Pinpoint the cell where the given text exists, returning its [x, y] midpoint coordinate. 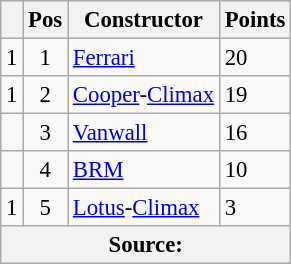
Vanwall [144, 133]
10 [254, 170]
16 [254, 133]
5 [46, 208]
Points [254, 20]
Constructor [144, 20]
Cooper-Climax [144, 95]
4 [46, 170]
Pos [46, 20]
20 [254, 58]
Lotus-Climax [144, 208]
Ferrari [144, 58]
BRM [144, 170]
2 [46, 95]
19 [254, 95]
Source: [146, 245]
